Locate the cell with the specified text and output its [X, Y] center coordinate. 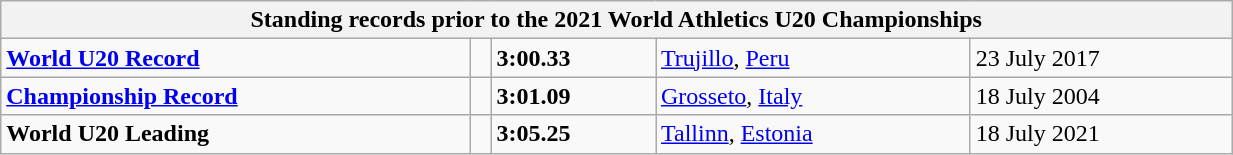
World U20 Leading [236, 134]
3:00.33 [573, 58]
3:05.25 [573, 134]
Standing records prior to the 2021 World Athletics U20 Championships [616, 20]
Grosseto, Italy [814, 96]
Championship Record [236, 96]
World U20 Record [236, 58]
18 July 2004 [1100, 96]
3:01.09 [573, 96]
18 July 2021 [1100, 134]
Tallinn, Estonia [814, 134]
Trujillo, Peru [814, 58]
23 July 2017 [1100, 58]
